For the text-containing cell, return its midpoint in (x, y) coordinate format. 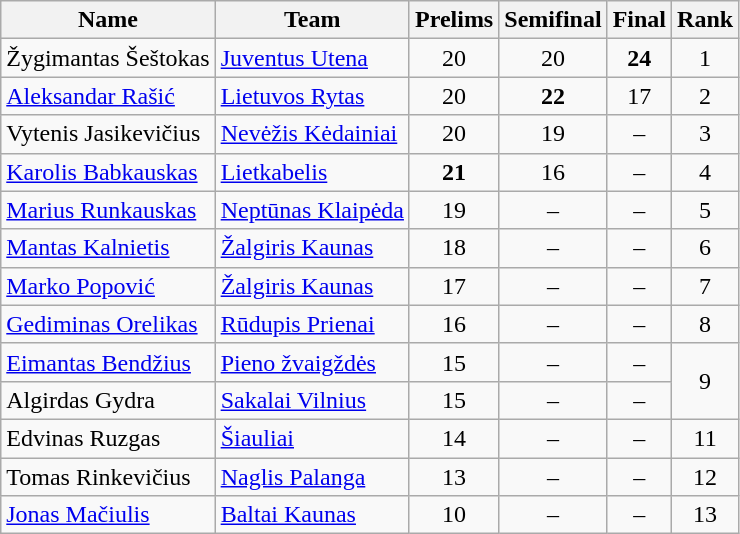
8 (706, 324)
Neptūnas Klaipėda (312, 210)
Marius Runkauskas (108, 210)
24 (639, 58)
10 (454, 515)
Karolis Babkauskas (108, 172)
Pieno žvaigždės (312, 362)
Tomas Rinkevičius (108, 477)
Nevėžis Kėdainiai (312, 134)
Gediminas Orelikas (108, 324)
Algirdas Gydra (108, 400)
Edvinas Ruzgas (108, 438)
2 (706, 96)
Šiauliai (312, 438)
4 (706, 172)
Rank (706, 20)
Aleksandar Rašić (108, 96)
Rūdupis Prienai (312, 324)
Sakalai Vilnius (312, 400)
Žygimantas Šeštokas (108, 58)
Vytenis Jasikevičius (108, 134)
5 (706, 210)
3 (706, 134)
7 (706, 286)
Naglis Palanga (312, 477)
21 (454, 172)
14 (454, 438)
Lietuvos Rytas (312, 96)
Lietkabelis (312, 172)
Final (639, 20)
Jonas Mačiulis (108, 515)
Prelims (454, 20)
Name (108, 20)
Marko Popović (108, 286)
22 (553, 96)
12 (706, 477)
9 (706, 381)
Baltai Kaunas (312, 515)
1 (706, 58)
11 (706, 438)
Mantas Kalnietis (108, 248)
Juventus Utena (312, 58)
Team (312, 20)
Eimantas Bendžius (108, 362)
18 (454, 248)
Semifinal (553, 20)
6 (706, 248)
